Determine the (x, y) coordinate at the center of the cell enclosing the given text.  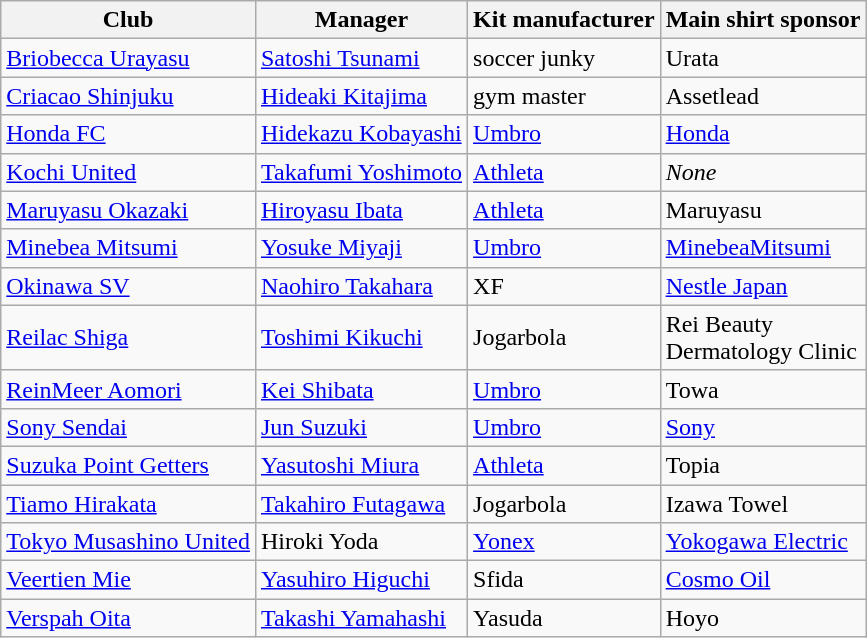
Izawa Towel (763, 503)
Cosmo Oil (763, 580)
Yokogawa Electric (763, 542)
Maruyasu Okazaki (128, 210)
Hiroyasu Ibata (361, 210)
Hideaki Kitajima (361, 96)
Hidekazu Kobayashi (361, 134)
Towa (763, 389)
Yonex (564, 542)
Urata (763, 58)
Kochi United (128, 172)
Satoshi Tsunami (361, 58)
Okinawa SV (128, 286)
Yasutoshi Miura (361, 465)
Sony (763, 427)
MinebeaMitsumi (763, 248)
Maruyasu (763, 210)
Takafumi Yoshimoto (361, 172)
Yasuhiro Higuchi (361, 580)
Tokyo Musashino United (128, 542)
gym master (564, 96)
Rei BeautyDermatology Clinic (763, 338)
Hoyo (763, 618)
XF (564, 286)
Minebea Mitsumi (128, 248)
Assetlead (763, 96)
Yosuke Miyaji (361, 248)
Tiamo Hirakata (128, 503)
Takahiro Futagawa (361, 503)
Manager (361, 20)
Verspah Oita (128, 618)
Takashi Yamahashi (361, 618)
Criacao Shinjuku (128, 96)
Main shirt sponsor (763, 20)
Naohiro Takahara (361, 286)
Honda (763, 134)
Topia (763, 465)
Nestle Japan (763, 286)
ReinMeer Aomori (128, 389)
soccer junky (564, 58)
Reilac Shiga (128, 338)
Kei Shibata (361, 389)
Toshimi Kikuchi (361, 338)
Suzuka Point Getters (128, 465)
Honda FC (128, 134)
Hiroki Yoda (361, 542)
Club (128, 20)
Yasuda (564, 618)
Sony Sendai (128, 427)
None (763, 172)
Kit manufacturer (564, 20)
Briobecca Urayasu (128, 58)
Veertien Mie (128, 580)
Sfida (564, 580)
Jun Suzuki (361, 427)
